From the cell containing the given text, extract its center point as (x, y) coordinate. 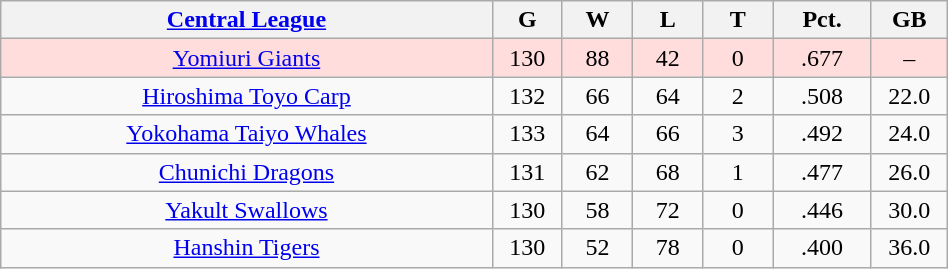
.477 (822, 172)
T (738, 20)
.446 (822, 210)
.400 (822, 248)
W (597, 20)
24.0 (909, 134)
Yokohama Taiyo Whales (246, 134)
3 (738, 134)
Hanshin Tigers (246, 248)
Pct. (822, 20)
131 (527, 172)
62 (597, 172)
G (527, 20)
72 (668, 210)
132 (527, 96)
133 (527, 134)
22.0 (909, 96)
78 (668, 248)
Yakult Swallows (246, 210)
Hiroshima Toyo Carp (246, 96)
Yomiuri Giants (246, 58)
.677 (822, 58)
2 (738, 96)
Central League (246, 20)
88 (597, 58)
30.0 (909, 210)
L (668, 20)
58 (597, 210)
52 (597, 248)
GB (909, 20)
42 (668, 58)
.508 (822, 96)
36.0 (909, 248)
1 (738, 172)
68 (668, 172)
26.0 (909, 172)
– (909, 58)
.492 (822, 134)
Chunichi Dragons (246, 172)
